Scan for the cell matching the given text and deliver its [x, y] coordinate at center. 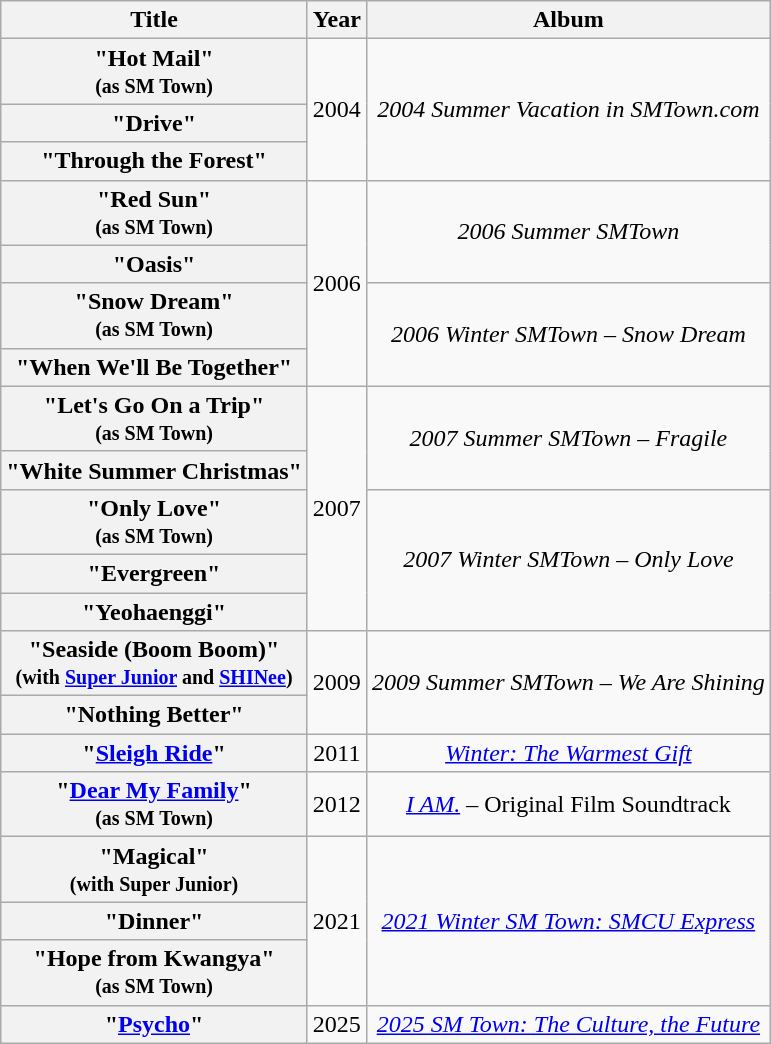
2004 Summer Vacation in SMTown.com [568, 110]
2021 Winter SM Town: SMCU Express [568, 921]
"Only Love"(as SM Town) [154, 522]
2006 Summer SMTown [568, 232]
Album [568, 20]
2006 Winter SMTown – Snow Dream [568, 334]
2006 [336, 283]
"Through the Forest" [154, 161]
"Snow Dream"(as SM Town) [154, 316]
2009 Summer SMTown – We Are Shining [568, 682]
"Hope from Kwangya"(as SM Town) [154, 972]
"Yeohaenggi" [154, 611]
"When We'll Be Together" [154, 367]
"Red Sun"(as SM Town) [154, 212]
2025 SM Town: The Culture, the Future [568, 1024]
2012 [336, 804]
"Seaside (Boom Boom)"(with Super Junior and SHINee) [154, 664]
2004 [336, 110]
2011 [336, 753]
"Let's Go On a Trip"(as SM Town) [154, 418]
"Drive" [154, 123]
"Magical"(with Super Junior) [154, 870]
"Hot Mail"(as SM Town) [154, 72]
Winter: The Warmest Gift [568, 753]
"Nothing Better" [154, 715]
"Sleigh Ride" [154, 753]
2007 Winter SMTown – Only Love [568, 560]
"Evergreen" [154, 573]
"Dinner" [154, 921]
I AM. – Original Film Soundtrack [568, 804]
Title [154, 20]
2025 [336, 1024]
2007 Summer SMTown – Fragile [568, 438]
"Psycho" [154, 1024]
"White Summer Christmas" [154, 470]
"Oasis" [154, 264]
2007 [336, 508]
"Dear My Family"(as SM Town) [154, 804]
2021 [336, 921]
Year [336, 20]
2009 [336, 682]
